Pinpoint the cell where the given text exists, returning its [x, y] midpoint coordinate. 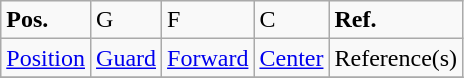
F [208, 20]
Position [46, 58]
Reference(s) [396, 58]
C [292, 20]
Guard [126, 58]
G [126, 20]
Center [292, 58]
Ref. [396, 20]
Forward [208, 58]
Pos. [46, 20]
